Locate the cell with the specified text and output its [X, Y] center coordinate. 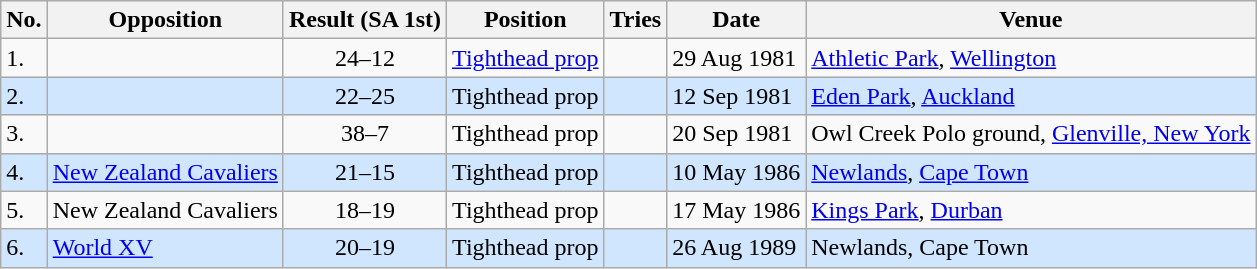
21–15 [364, 172]
24–12 [364, 58]
Venue [1031, 20]
5. [24, 210]
No. [24, 20]
38–7 [364, 134]
22–25 [364, 96]
1. [24, 58]
6. [24, 248]
3. [24, 134]
12 Sep 1981 [736, 96]
4. [24, 172]
17 May 1986 [736, 210]
World XV [165, 248]
Owl Creek Polo ground, Glenville, New York [1031, 134]
Date [736, 20]
20 Sep 1981 [736, 134]
2. [24, 96]
Position [526, 20]
10 May 1986 [736, 172]
29 Aug 1981 [736, 58]
Opposition [165, 20]
Result (SA 1st) [364, 20]
Athletic Park, Wellington [1031, 58]
Kings Park, Durban [1031, 210]
20–19 [364, 248]
Tries [636, 20]
18–19 [364, 210]
Eden Park, Auckland [1031, 96]
26 Aug 1989 [736, 248]
